Return the [x, y] coordinate for the center point of the cell that contains the specified text.  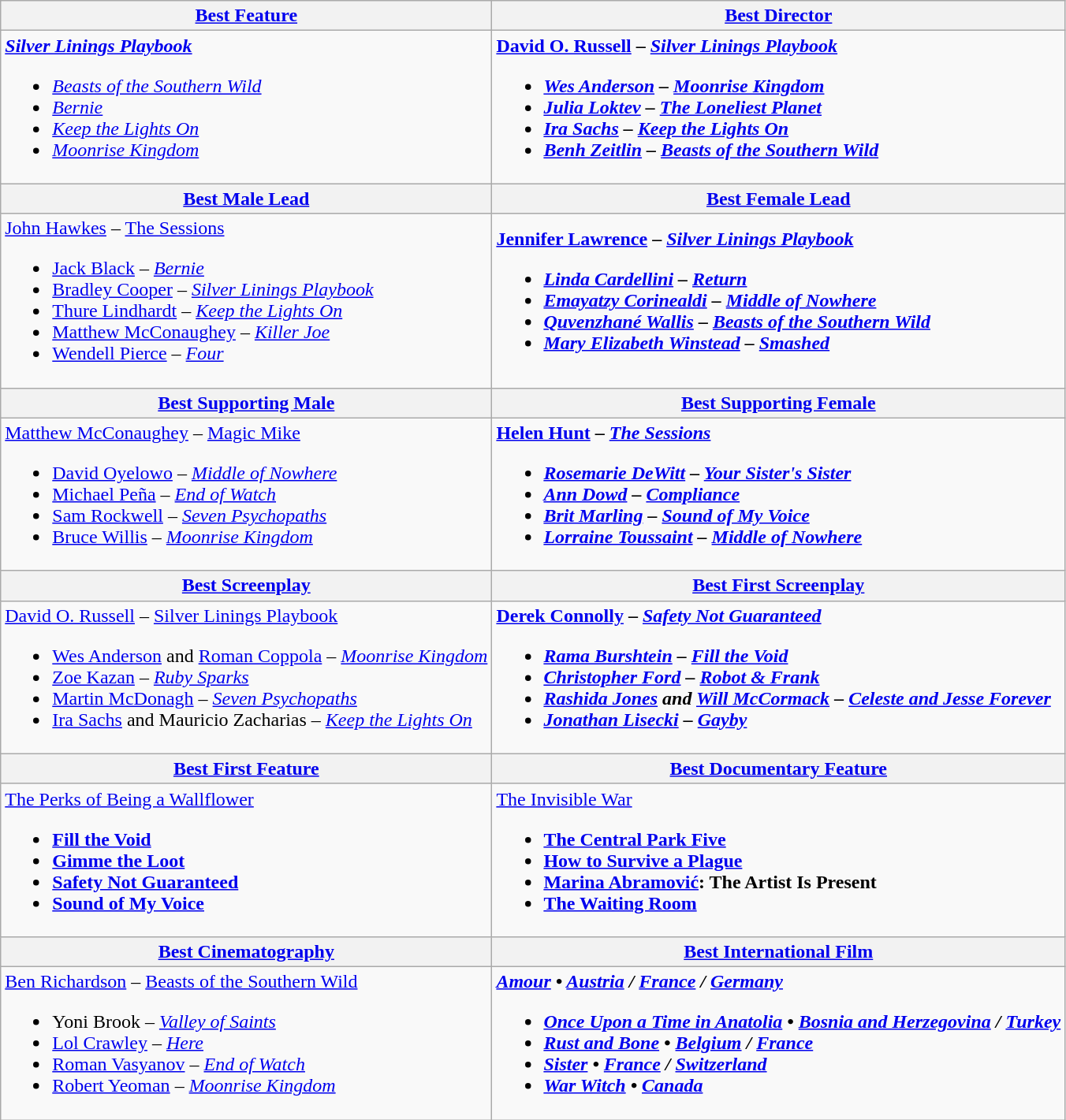
Best Screenplay [246, 586]
The Perks of Being a WallflowerFill the VoidGimme the LootSafety Not GuaranteedSound of My Voice [246, 860]
Best Female Lead [779, 199]
Best Cinematography [246, 951]
Best International Film [779, 951]
Best Male Lead [246, 199]
Best Supporting Male [246, 403]
Best Supporting Female [779, 403]
The Invisible WarThe Central Park FiveHow to Survive a PlagueMarina Abramović: The Artist Is PresentThe Waiting Room [779, 860]
Best Feature [246, 16]
Best First Screenplay [779, 586]
Best Documentary Feature [779, 768]
Best Director [779, 16]
Best First Feature [246, 768]
Silver Linings PlaybookBeasts of the Southern WildBernieKeep the Lights OnMoonrise Kingdom [246, 107]
